Determine the [x, y] coordinate at the center of the cell enclosing the given text.  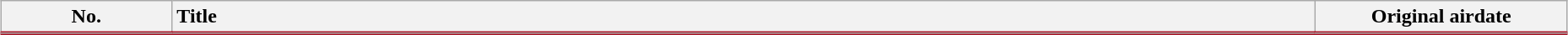
Title [743, 17]
No. [86, 17]
Original airdate [1441, 17]
